Search for the cell housing the specified text and yield its (X, Y) center coordinate. 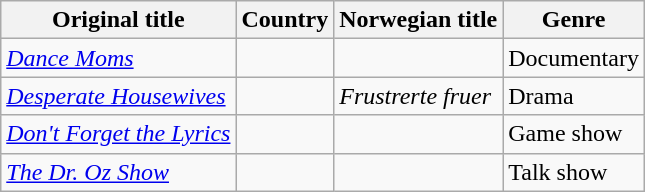
The Dr. Oz Show (118, 172)
Original title (118, 20)
Drama (574, 96)
Country (285, 20)
Genre (574, 20)
Game show (574, 134)
Desperate Housewives (118, 96)
Norwegian title (418, 20)
Dance Moms (118, 58)
Don't Forget the Lyrics (118, 134)
Talk show (574, 172)
Frustrerte fruer (418, 96)
Documentary (574, 58)
